Output the [x, y] coordinate of the center of the cell containing the given text.  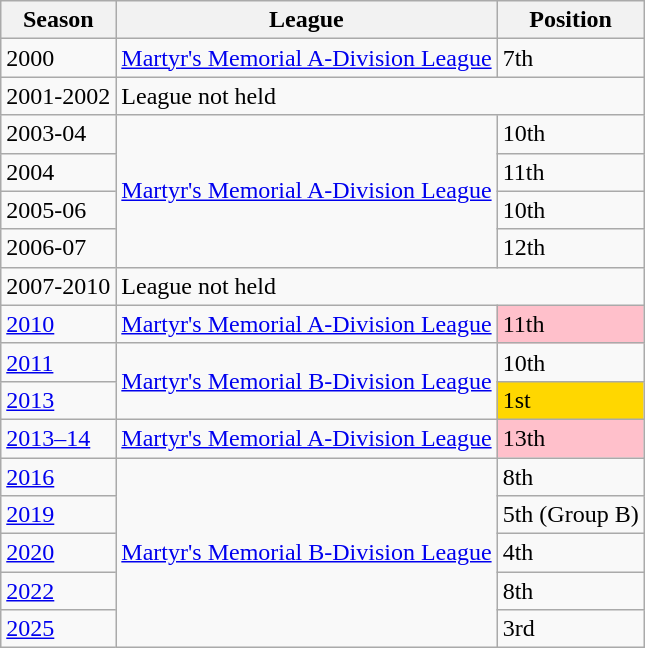
2019 [58, 515]
2004 [58, 172]
2016 [58, 477]
3rd [570, 629]
13th [570, 438]
Position [570, 20]
2006-07 [58, 248]
2022 [58, 591]
2000 [58, 58]
7th [570, 58]
1st [570, 400]
2013 [58, 400]
2003-04 [58, 134]
2011 [58, 362]
2007-2010 [58, 286]
2020 [58, 553]
Season [58, 20]
2013–14 [58, 438]
4th [570, 553]
League [306, 20]
2010 [58, 324]
12th [570, 248]
5th (Group B) [570, 515]
2025 [58, 629]
2001-2002 [58, 96]
2005-06 [58, 210]
